Provide the [x, y] coordinate of the cell's center where the given text is located.  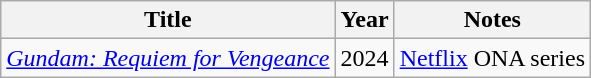
Year [364, 20]
Gundam: Requiem for Vengeance [168, 58]
2024 [364, 58]
Notes [492, 20]
Netflix ONA series [492, 58]
Title [168, 20]
